Output the (x, y) coordinate of the center of the cell containing the given text.  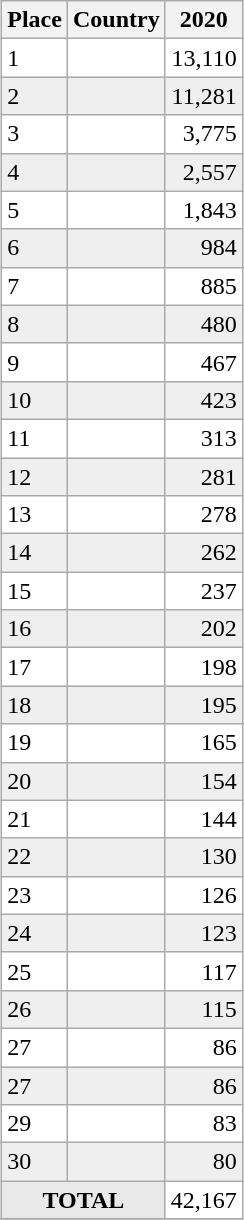
237 (204, 591)
2 (35, 96)
4 (35, 172)
10 (35, 400)
26 (35, 1009)
8 (35, 324)
2,557 (204, 172)
24 (35, 933)
13,110 (204, 58)
165 (204, 743)
2020 (204, 20)
885 (204, 286)
13 (35, 515)
144 (204, 819)
1,843 (204, 210)
130 (204, 857)
154 (204, 781)
6 (35, 248)
313 (204, 438)
7 (35, 286)
23 (35, 895)
281 (204, 477)
9 (35, 362)
29 (35, 1124)
15 (35, 591)
11 (35, 438)
198 (204, 667)
17 (35, 667)
984 (204, 248)
Place (35, 20)
42,167 (204, 1200)
20 (35, 781)
3 (35, 134)
262 (204, 553)
21 (35, 819)
14 (35, 553)
3,775 (204, 134)
5 (35, 210)
22 (35, 857)
115 (204, 1009)
11,281 (204, 96)
117 (204, 971)
TOTAL (84, 1200)
195 (204, 705)
30 (35, 1162)
16 (35, 629)
12 (35, 477)
202 (204, 629)
423 (204, 400)
278 (204, 515)
Country (116, 20)
19 (35, 743)
80 (204, 1162)
467 (204, 362)
83 (204, 1124)
1 (35, 58)
25 (35, 971)
18 (35, 705)
126 (204, 895)
123 (204, 933)
480 (204, 324)
